Find where the given text appears and provide that cell's center as [x, y] coordinate. 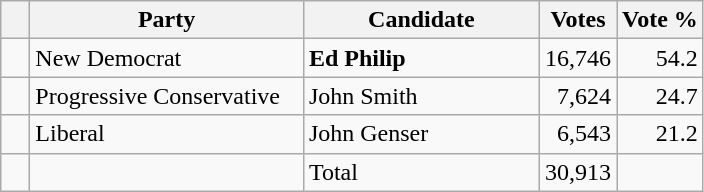
John Smith [421, 96]
Progressive Conservative [167, 96]
21.2 [660, 134]
24.7 [660, 96]
Liberal [167, 134]
New Democrat [167, 58]
7,624 [578, 96]
Vote % [660, 20]
30,913 [578, 172]
Candidate [421, 20]
Party [167, 20]
Ed Philip [421, 58]
Total [421, 172]
16,746 [578, 58]
John Genser [421, 134]
6,543 [578, 134]
Votes [578, 20]
54.2 [660, 58]
